From the cell containing the given text, extract its center point as [x, y] coordinate. 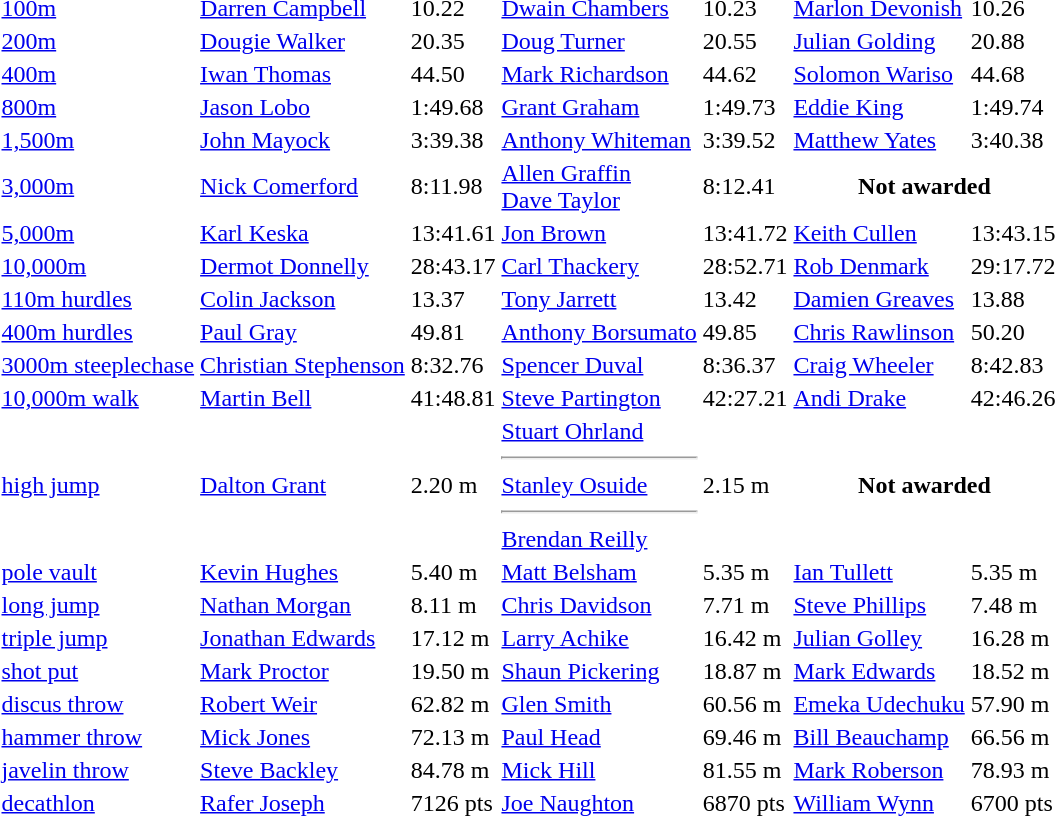
Carl Thackery [599, 266]
10,000m [98, 266]
Christian Stephenson [303, 365]
Andi Drake [879, 398]
49.85 [745, 332]
Karl Keska [303, 233]
16.42 m [745, 638]
19.50 m [453, 671]
Mark Roberson [879, 770]
hammer throw [98, 737]
28:52.71 [745, 266]
Robert Weir [303, 704]
Martin Bell [303, 398]
Anthony Borsumato [599, 332]
Julian Golley [879, 638]
1:49.73 [745, 107]
Dougie Walker [303, 41]
Chris Rawlinson [879, 332]
800m [98, 107]
81.55 m [745, 770]
Mark Proctor [303, 671]
1:49.68 [453, 107]
Paul Head [599, 737]
13:41.61 [453, 233]
2.15 m [745, 485]
Dermot Donnelly [303, 266]
44.50 [453, 74]
5,000m [98, 233]
Paul Gray [303, 332]
44.62 [745, 74]
Glen Smith [599, 704]
Eddie King [879, 107]
John Mayock [303, 140]
Allen GraffinDave Taylor [599, 186]
high jump [98, 485]
Nick Comerford [303, 186]
Emeka Udechuku [879, 704]
discus throw [98, 704]
Julian Golding [879, 41]
Bill Beauchamp [879, 737]
Steve Partington [599, 398]
Mark Richardson [599, 74]
Mick Jones [303, 737]
Ian Tullett [879, 572]
3000m steeplechase [98, 365]
20.35 [453, 41]
Jason Lobo [303, 107]
Chris Davidson [599, 605]
Damien Greaves [879, 299]
javelin throw [98, 770]
Stuart OhrlandStanley OsuideBrendan Reilly [599, 485]
Steve Backley [303, 770]
18.87 m [745, 671]
triple jump [98, 638]
8:11.98 [453, 186]
Mick Hill [599, 770]
3,000m [98, 186]
Craig Wheeler [879, 365]
Spencer Duval [599, 365]
Nathan Morgan [303, 605]
8:32.76 [453, 365]
5.35 m [745, 572]
Matt Belsham [599, 572]
Rob Denmark [879, 266]
1,500m [98, 140]
20.55 [745, 41]
49.81 [453, 332]
Tony Jarrett [599, 299]
60.56 m [745, 704]
3:39.38 [453, 140]
Jon Brown [599, 233]
8:36.37 [745, 365]
Larry Achike [599, 638]
Anthony Whiteman [599, 140]
200m [98, 41]
Keith Cullen [879, 233]
400m hurdles [98, 332]
110m hurdles [98, 299]
Doug Turner [599, 41]
shot put [98, 671]
Colin Jackson [303, 299]
Dalton Grant [303, 485]
400m [98, 74]
Jonathan Edwards [303, 638]
7.71 m [745, 605]
42:27.21 [745, 398]
8:12.41 [745, 186]
Steve Phillips [879, 605]
69.46 m [745, 737]
Grant Graham [599, 107]
Mark Edwards [879, 671]
Matthew Yates [879, 140]
13.42 [745, 299]
Solomon Wariso [879, 74]
3:39.52 [745, 140]
Kevin Hughes [303, 572]
28:43.17 [453, 266]
84.78 m [453, 770]
Shaun Pickering [599, 671]
long jump [98, 605]
41:48.81 [453, 398]
pole vault [98, 572]
2.20 m [453, 485]
13:41.72 [745, 233]
8.11 m [453, 605]
10,000m walk [98, 398]
13.37 [453, 299]
Iwan Thomas [303, 74]
72.13 m [453, 737]
62.82 m [453, 704]
5.40 m [453, 572]
17.12 m [453, 638]
